Return [X, Y] of the center of cell containing provided text 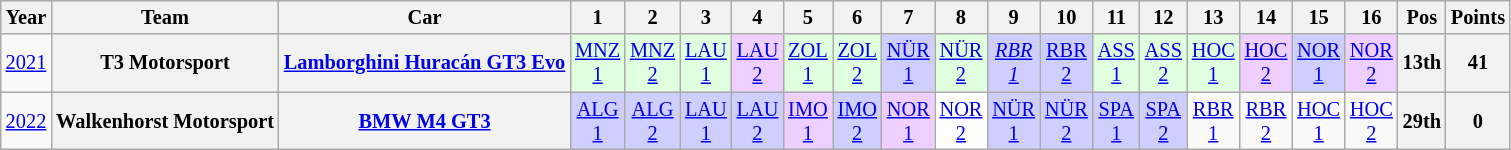
15 [1318, 17]
ZOL1 [808, 63]
0 [1478, 121]
3 [706, 17]
IMO1 [808, 121]
Walkenhorst Motorsport [165, 121]
14 [1266, 17]
4 [758, 17]
Points [1478, 17]
12 [1164, 17]
11 [1116, 17]
Year [26, 17]
ASS2 [1164, 63]
ZOL2 [858, 63]
29th [1422, 121]
9 [1014, 17]
5 [808, 17]
1 [598, 17]
ASS1 [1116, 63]
13th [1422, 63]
SPA2 [1164, 121]
Car [424, 17]
Lamborghini Huracán GT3 Evo [424, 63]
2022 [26, 121]
T3 Motorsport [165, 63]
8 [962, 17]
ALG2 [652, 121]
MNZ2 [652, 63]
7 [908, 17]
16 [1372, 17]
41 [1478, 63]
13 [1214, 17]
Team [165, 17]
MNZ1 [598, 63]
ALG1 [598, 121]
SPA1 [1116, 121]
Pos [1422, 17]
IMO2 [858, 121]
2 [652, 17]
10 [1066, 17]
BMW M4 GT3 [424, 121]
6 [858, 17]
2021 [26, 63]
